For the text-containing cell, return its midpoint in [x, y] coordinate format. 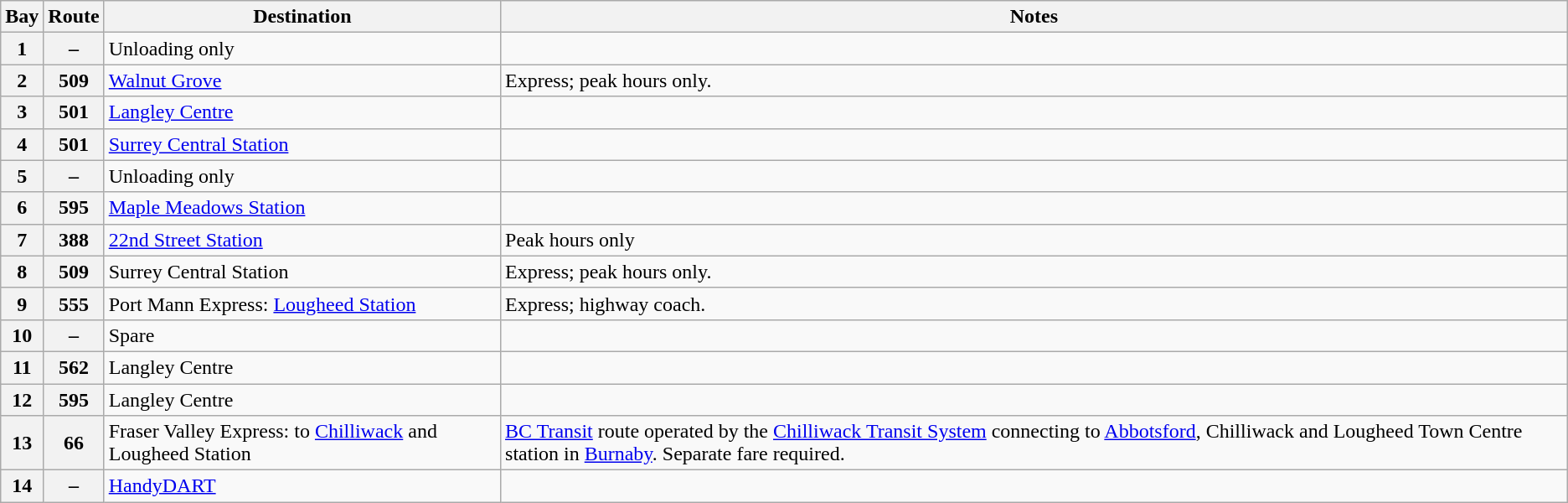
22nd Street Station [302, 240]
555 [74, 303]
Maple Meadows Station [302, 208]
4 [22, 144]
2 [22, 80]
562 [74, 367]
13 [22, 443]
Express; highway coach. [1034, 303]
1 [22, 49]
12 [22, 400]
3 [22, 112]
HandyDART [302, 486]
Route [74, 17]
Fraser Valley Express: to Chilliwack and Lougheed Station [302, 443]
9 [22, 303]
Bay [22, 17]
Destination [302, 17]
Notes [1034, 17]
Peak hours only [1034, 240]
14 [22, 486]
7 [22, 240]
11 [22, 367]
6 [22, 208]
5 [22, 176]
Port Mann Express: Lougheed Station [302, 303]
Spare [302, 335]
66 [74, 443]
388 [74, 240]
8 [22, 272]
10 [22, 335]
Walnut Grove [302, 80]
